Identify which cell holds the provided text, then report its [x, y] central coordinate. 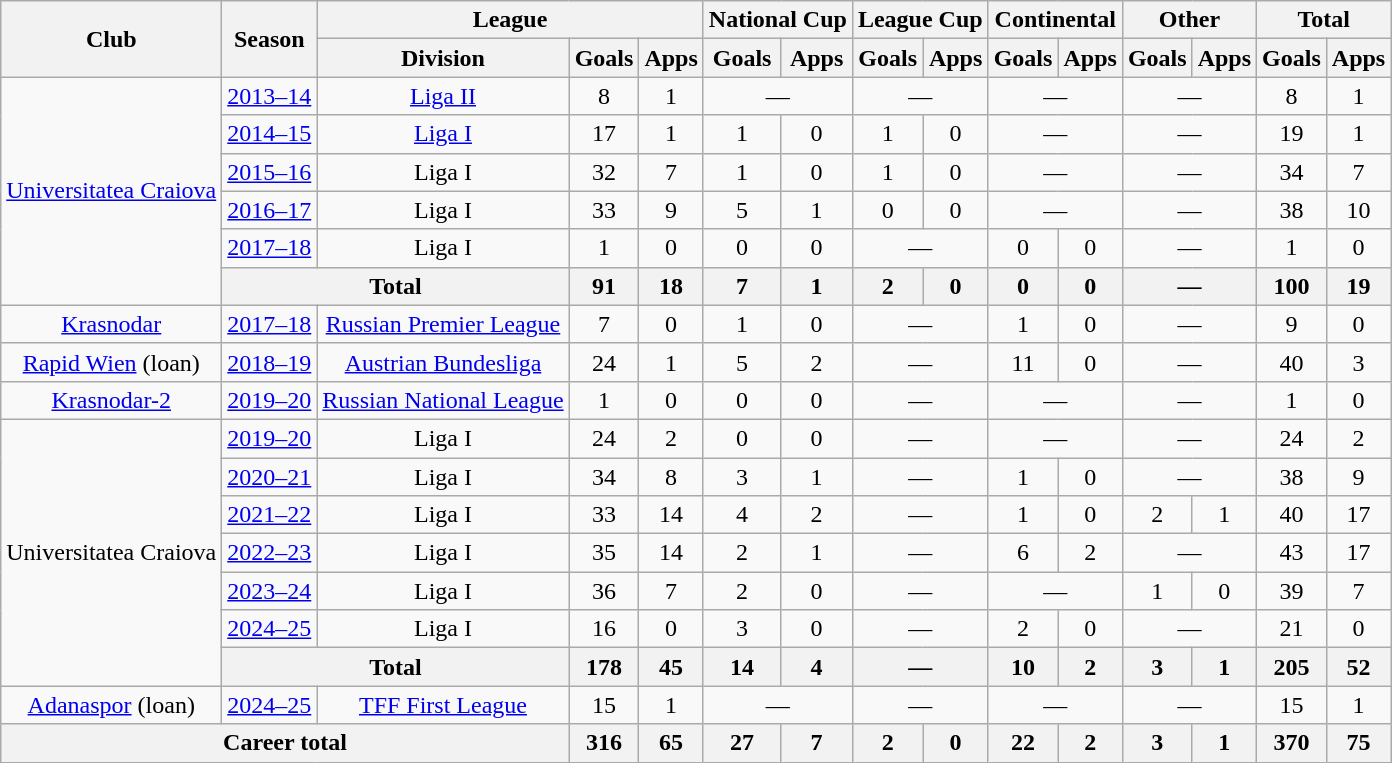
Krasnodar [112, 324]
2013–14 [270, 96]
91 [604, 286]
100 [1292, 286]
22 [1023, 743]
Liga II [443, 96]
Austrian Bundesliga [443, 362]
39 [1292, 591]
6 [1023, 553]
2014–15 [270, 134]
32 [604, 172]
League [510, 20]
75 [1358, 743]
2020–21 [270, 477]
21 [1292, 629]
2021–22 [270, 515]
Career total [285, 743]
52 [1358, 667]
National Cup [778, 20]
TFF First League [443, 705]
370 [1292, 743]
2018–19 [270, 362]
178 [604, 667]
League Cup [920, 20]
Continental [1055, 20]
45 [671, 667]
36 [604, 591]
Krasnodar-2 [112, 400]
43 [1292, 553]
2016–17 [270, 210]
205 [1292, 667]
Russian National League [443, 400]
65 [671, 743]
Club [112, 39]
2023–24 [270, 591]
Russian Premier League [443, 324]
16 [604, 629]
Adanaspor (loan) [112, 705]
2015–16 [270, 172]
Season [270, 39]
27 [742, 743]
Rapid Wien (loan) [112, 362]
Division [443, 58]
Other [1189, 20]
316 [604, 743]
2022–23 [270, 553]
11 [1023, 362]
18 [671, 286]
35 [604, 553]
